Scan for the cell matching the given text and deliver its (X, Y) coordinate at center. 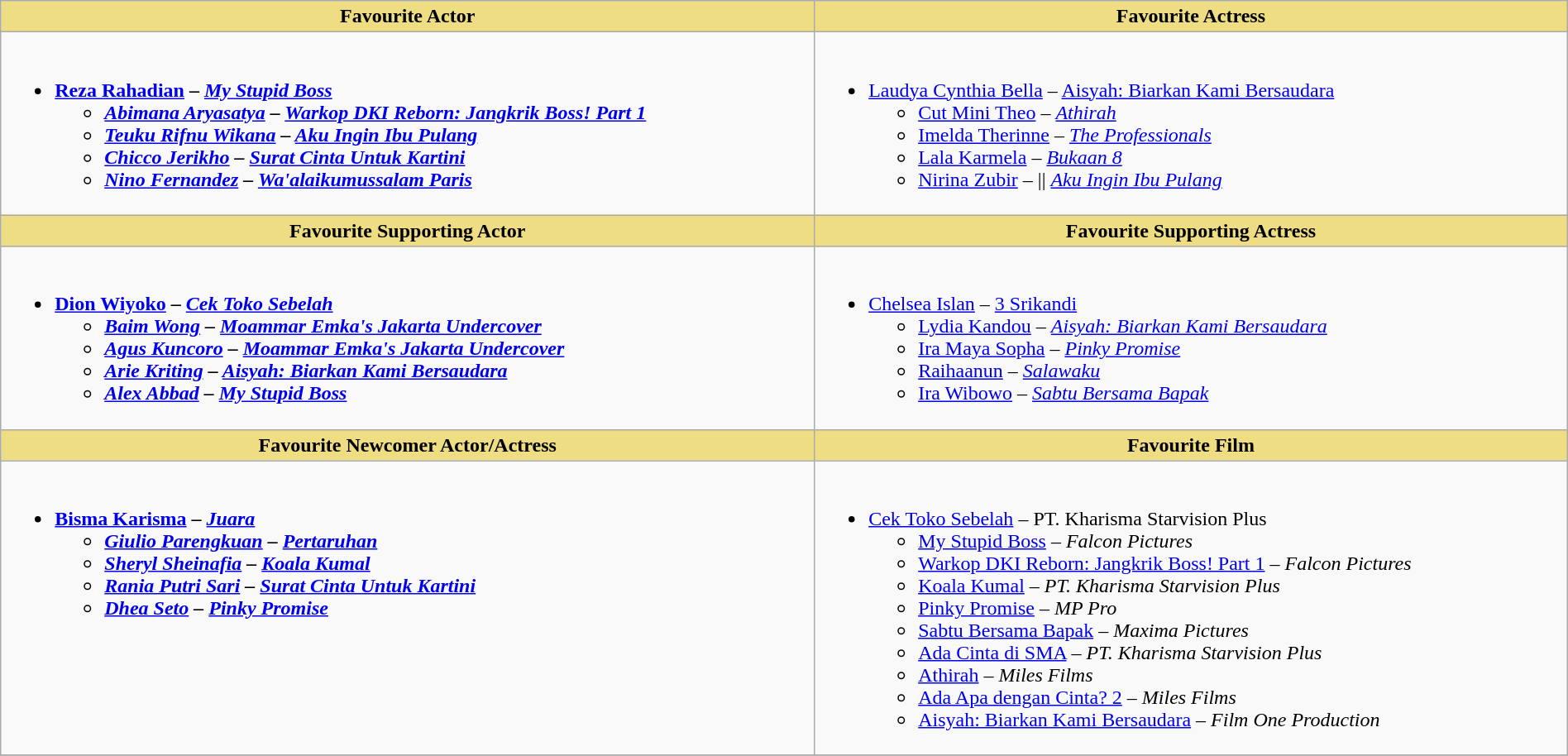
Favourite Newcomer Actor/Actress (408, 445)
Favourite Supporting Actress (1191, 231)
Favourite Actress (1191, 17)
Favourite Film (1191, 445)
Favourite Supporting Actor (408, 231)
Favourite Actor (408, 17)
